Locate the cell with the specified text and output its (x, y) center coordinate. 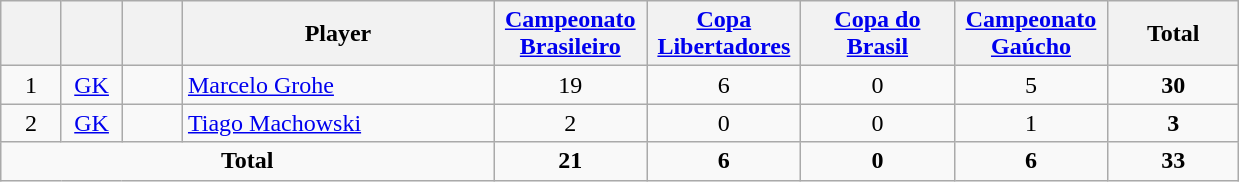
Marcelo Grohe (338, 85)
Copa Libertadores (724, 34)
30 (1174, 85)
19 (571, 85)
33 (1174, 161)
Campeonato Gaúcho (1031, 34)
Copa do Brasil (878, 34)
Tiago Machowski (338, 123)
21 (571, 161)
Player (338, 34)
5 (1031, 85)
Campeonato Brasileiro (571, 34)
3 (1174, 123)
